Capture the cell that displays the provided text and extract its [x, y] central coordinate. 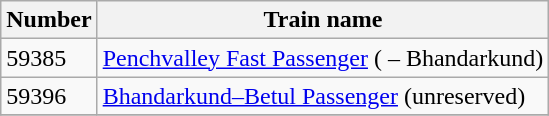
59396 [49, 96]
Penchvalley Fast Passenger ( – Bhandarkund) [323, 58]
Train name [323, 20]
59385 [49, 58]
Bhandarkund–Betul Passenger (unreserved) [323, 96]
Number [49, 20]
